Extract the (X, Y) coordinate from the center of the cell holding the provided text.  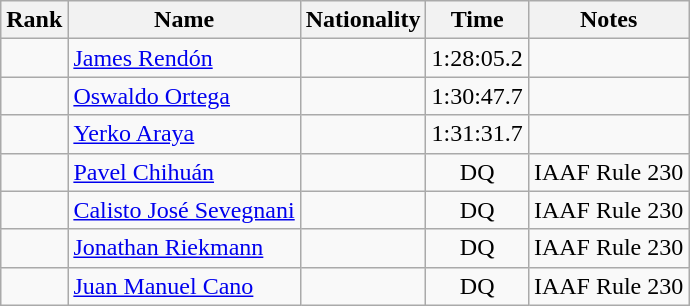
Nationality (363, 20)
Notes (608, 20)
1:31:31.7 (477, 134)
Yerko Araya (184, 134)
1:30:47.7 (477, 96)
Pavel Chihuán (184, 172)
Name (184, 20)
Jonathan Riekmann (184, 248)
Oswaldo Ortega (184, 96)
James Rendón (184, 58)
Calisto José Sevegnani (184, 210)
Rank (34, 20)
Juan Manuel Cano (184, 286)
Time (477, 20)
1:28:05.2 (477, 58)
